Scan for the cell matching the given text and deliver its [x, y] coordinate at center. 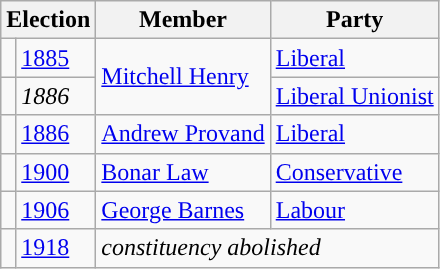
1900 [56, 172]
Party [354, 20]
Labour [354, 210]
Bonar Law [183, 172]
constituency abolished [268, 248]
Conservative [354, 172]
Election [48, 20]
Andrew Provand [183, 134]
Member [183, 20]
Mitchell Henry [183, 77]
1885 [56, 58]
1906 [56, 210]
George Barnes [183, 210]
Liberal Unionist [354, 96]
1918 [56, 248]
